Pinpoint the cell where the given text exists, returning its (X, Y) midpoint coordinate. 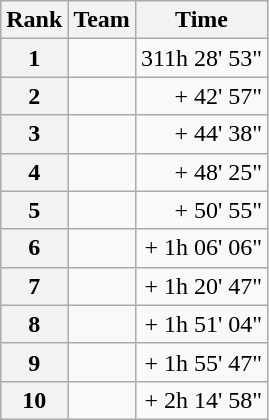
9 (34, 362)
10 (34, 400)
+ 44' 38" (201, 134)
4 (34, 172)
+ 2h 14' 58" (201, 400)
2 (34, 96)
5 (34, 210)
+ 1h 55' 47" (201, 362)
311h 28' 53" (201, 58)
Team (102, 20)
7 (34, 286)
+ 42' 57" (201, 96)
Time (201, 20)
3 (34, 134)
1 (34, 58)
+ 1h 20' 47" (201, 286)
+ 50' 55" (201, 210)
+ 1h 51' 04" (201, 324)
+ 1h 06' 06" (201, 248)
8 (34, 324)
Rank (34, 20)
+ 48' 25" (201, 172)
6 (34, 248)
